Identify which cell holds the provided text, then report its (x, y) central coordinate. 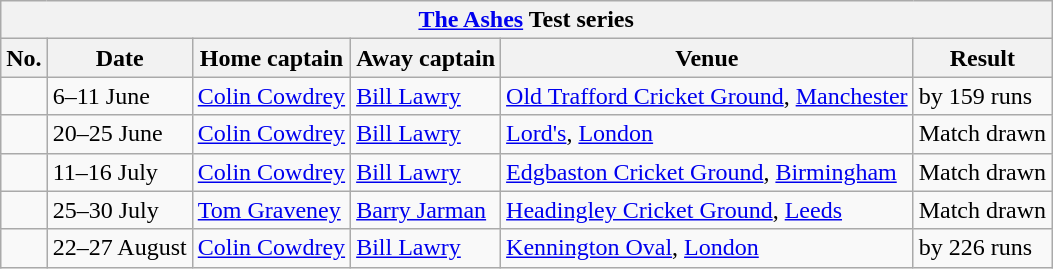
Venue (708, 58)
by 226 runs (982, 248)
Away captain (426, 58)
22–27 August (120, 248)
Home captain (271, 58)
Tom Graveney (271, 210)
20–25 June (120, 134)
by 159 runs (982, 96)
Kennington Oval, London (708, 248)
Lord's, London (708, 134)
The Ashes Test series (526, 20)
No. (24, 58)
6–11 June (120, 96)
Edgbaston Cricket Ground, Birmingham (708, 172)
Barry Jarman (426, 210)
25–30 July (120, 210)
Result (982, 58)
11–16 July (120, 172)
Old Trafford Cricket Ground, Manchester (708, 96)
Headingley Cricket Ground, Leeds (708, 210)
Date (120, 58)
